Determine the (x, y) coordinate at the center of the cell enclosing the given text.  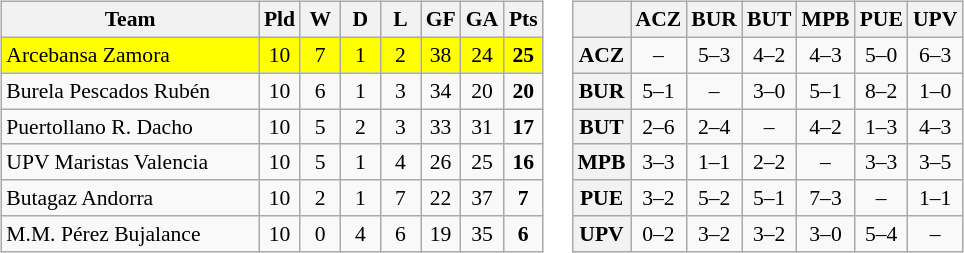
8–2 (882, 91)
0 (320, 234)
38 (441, 55)
37 (482, 198)
Team (130, 20)
31 (482, 127)
M.M. Pérez Bujalance (130, 234)
5–4 (882, 234)
17 (523, 127)
34 (441, 91)
24 (482, 55)
GF (441, 20)
1–3 (882, 127)
Pts (523, 20)
5–0 (882, 55)
D (360, 20)
Pld (280, 20)
7–3 (825, 198)
Puertollano R. Dacho (130, 127)
35 (482, 234)
GA (482, 20)
5–2 (714, 198)
Butagaz Andorra (130, 198)
W (320, 20)
22 (441, 198)
19 (441, 234)
2–4 (714, 127)
0–2 (659, 234)
2–2 (770, 162)
6–3 (935, 55)
3–5 (935, 162)
L (400, 20)
1–0 (935, 91)
Arcebansa Zamora (130, 55)
UPV Maristas Valencia (130, 162)
5–3 (714, 55)
2–6 (659, 127)
Burela Pescados Rubén (130, 91)
16 (523, 162)
26 (441, 162)
33 (441, 127)
